Determine the (x, y) coordinate at the center of the cell enclosing the given text.  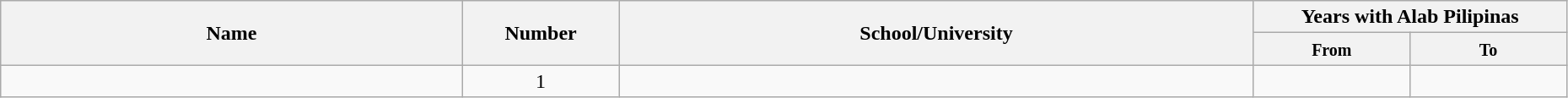
1 (541, 81)
Name (232, 33)
From (1332, 49)
Years with Alab Pilipinas (1410, 17)
Number (541, 33)
To (1489, 49)
School/University (936, 33)
